Find where the given text appears and provide that cell's center as (x, y) coordinate. 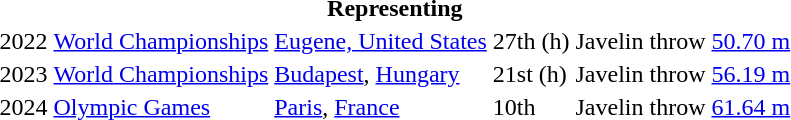
27th (h) (531, 41)
Budapest, Hungary (381, 74)
Eugene, United States (381, 41)
21st (h) (531, 74)
